Identify which cell holds the provided text, then report its [x, y] central coordinate. 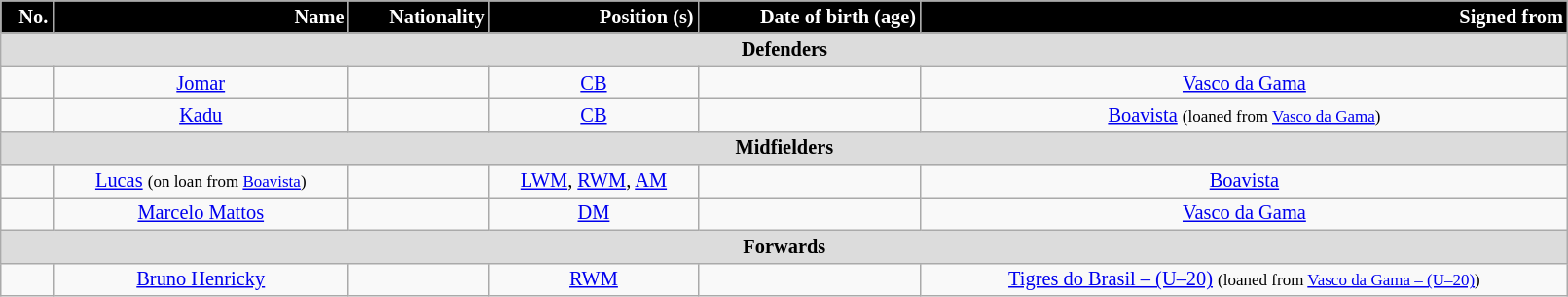
Position (s) [594, 17]
LWM, RWM, AM [594, 181]
Bruno Henricky [201, 279]
Boavista (loaned from Vasco da Gama) [1244, 115]
Boavista [1244, 181]
Tigres do Brasil – (U–20) (loaned from Vasco da Gama – (U–20)) [1244, 279]
Midfielders [784, 148]
DM [594, 213]
Kadu [201, 115]
Signed from [1244, 17]
Defenders [784, 50]
Date of birth (age) [809, 17]
Lucas (on loan from Boavista) [201, 181]
Forwards [784, 246]
No. [27, 17]
RWM [594, 279]
Name [201, 17]
Marcelo Mattos [201, 213]
Jomar [201, 83]
Nationality [419, 17]
